Scan for the cell matching the given text and deliver its [X, Y] coordinate at center. 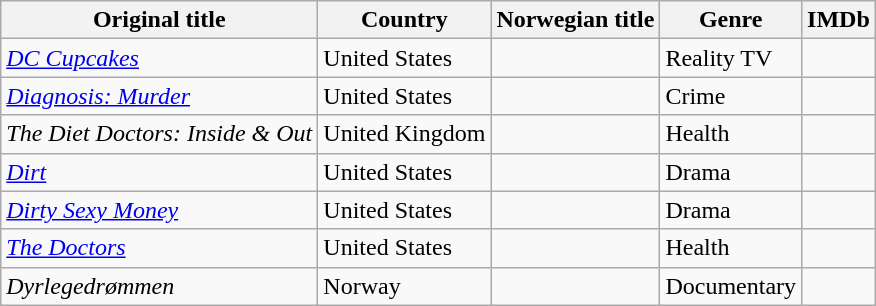
Norway [404, 286]
The Doctors [160, 248]
Crime [731, 96]
Country [404, 20]
IMDb [839, 20]
Norwegian title [576, 20]
Reality TV [731, 58]
The Diet Doctors: Inside & Out [160, 134]
Original title [160, 20]
Dyrlegedrømmen [160, 286]
Dirty Sexy Money [160, 210]
DC Cupcakes [160, 58]
United Kingdom [404, 134]
Dirt [160, 172]
Genre [731, 20]
Diagnosis: Murder [160, 96]
Documentary [731, 286]
